Output the (X, Y) coordinate of the center of the cell containing the given text.  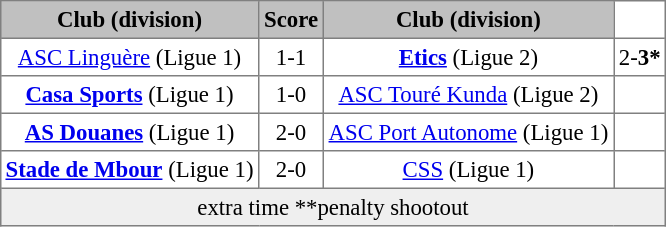
AS Douanes (Ligue 1) (130, 132)
CSS (Ligue 1) (468, 170)
ASC Port Autonome (Ligue 1) (468, 132)
ASC Linguère (Ligue 1) (130, 57)
1-0 (291, 95)
extra time **penalty shootout (333, 207)
ASC Touré Kunda (Ligue 2) (468, 95)
Stade de Mbour (Ligue 1) (130, 170)
Etics (Ligue 2) (468, 57)
2-3* (640, 57)
Casa Sports (Ligue 1) (130, 95)
Score (291, 20)
1-1 (291, 57)
